Output the [X, Y] coordinate of the center of the cell containing the given text.  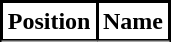
Name [134, 22]
Position [50, 22]
